Determine the (x, y) coordinate at the center of the cell enclosing the given text.  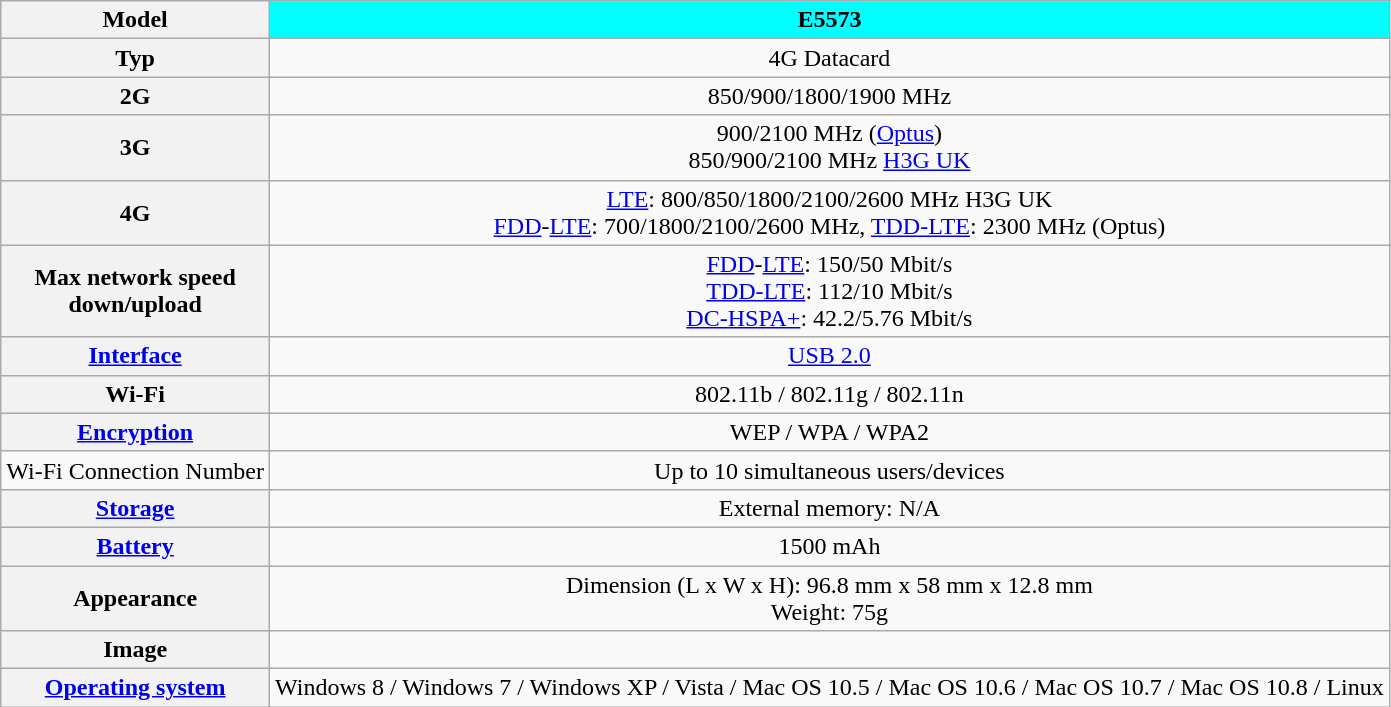
Wi-Fi Connection Number (136, 470)
Interface (136, 356)
850/900/1800/1900 MHz (829, 96)
Windows 8 / Windows 7 / Windows XP / Vista / Mac OS 10.5 / Mac OS 10.6 / Mac OS 10.7 / Mac OS 10.8 / Linux (829, 688)
Dimension (L x W x H): 96.8 mm x 58 mm x 12.8 mmWeight: 75g (829, 598)
Battery (136, 546)
4G (136, 212)
WEP / WPA / WPA2 (829, 432)
Up to 10 simultaneous users/devices (829, 470)
Wi-Fi (136, 394)
E5573 (829, 20)
802.11b / 802.11g / 802.11n (829, 394)
Image (136, 650)
Encryption (136, 432)
1500 mAh (829, 546)
Max network speeddown/upload (136, 291)
External memory: N/A (829, 508)
Storage (136, 508)
900/2100 MHz (Optus)850/900/2100 MHz H3G UK (829, 148)
FDD-LTE: 150/50 Mbit/sTDD-LTE: 112/10 Mbit/sDC-HSPA+: 42.2/5.76 Mbit/s (829, 291)
4G Datacard (829, 58)
Operating system (136, 688)
3G (136, 148)
Typ (136, 58)
Appearance (136, 598)
Model (136, 20)
USB 2.0 (829, 356)
LTE: 800/850/1800/2100/2600 MHz H3G UKFDD-LTE: 700/1800/2100/2600 MHz, TDD-LTE: 2300 MHz (Optus) (829, 212)
2G (136, 96)
